Determine the (X, Y) coordinate at the center of the cell enclosing the given text.  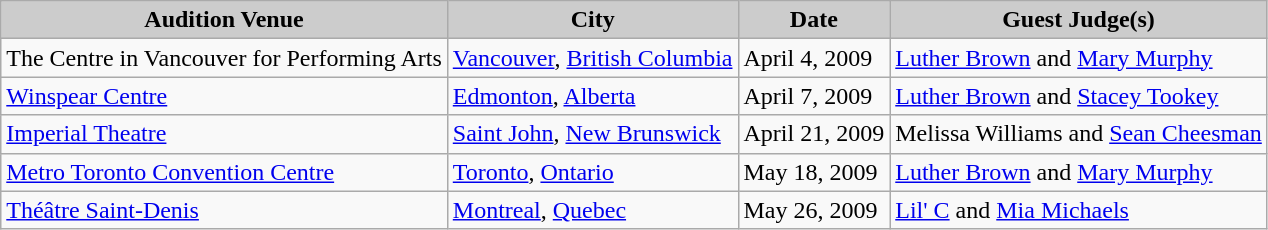
City (592, 20)
April 21, 2009 (814, 134)
April 4, 2009 (814, 58)
Date (814, 20)
Théâtre Saint-Denis (224, 210)
Imperial Theatre (224, 134)
Saint John, New Brunswick (592, 134)
Toronto, Ontario (592, 172)
May 18, 2009 (814, 172)
May 26, 2009 (814, 210)
The Centre in Vancouver for Performing Arts (224, 58)
Montreal, Quebec (592, 210)
Audition Venue (224, 20)
Vancouver, British Columbia (592, 58)
Luther Brown and Stacey Tookey (1079, 96)
Lil' C and Mia Michaels (1079, 210)
Melissa Williams and Sean Cheesman (1079, 134)
Metro Toronto Convention Centre (224, 172)
Edmonton, Alberta (592, 96)
Guest Judge(s) (1079, 20)
April 7, 2009 (814, 96)
Winspear Centre (224, 96)
